Search for the cell housing the specified text and yield its (X, Y) center coordinate. 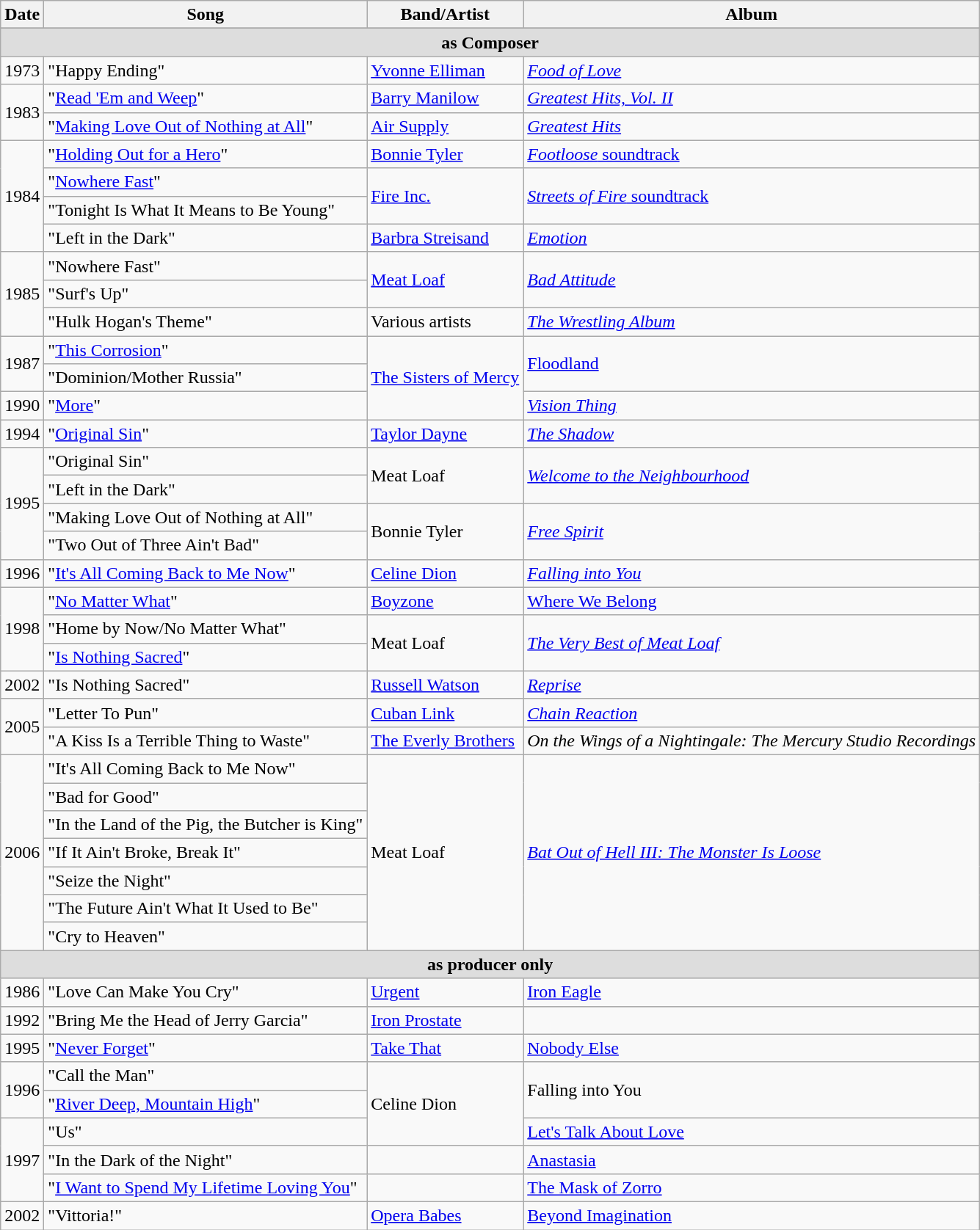
"In the Dark of the Night" (206, 1160)
"Tonight Is What It Means to Be Young" (206, 210)
The Shadow (752, 434)
"Letter To Pun" (206, 713)
Urgent (445, 992)
"Cry to Heaven" (206, 936)
"In the Land of the Pig, the Butcher is King" (206, 825)
Emotion (752, 238)
Vision Thing (752, 406)
"The Future Ain't What It Used to Be" (206, 909)
Anastasia (752, 1160)
1998 (22, 629)
Opera Babes (445, 1215)
"I Want to Spend My Lifetime Loving You" (206, 1187)
Footloose soundtrack (752, 154)
On the Wings of a Nightingale: The Mercury Studio Recordings (752, 740)
as producer only (490, 964)
1987 (22, 364)
2005 (22, 727)
"Love Can Make You Cry" (206, 992)
"Holding Out for a Hero" (206, 154)
1997 (22, 1160)
Greatest Hits (752, 126)
Barry Manilow (445, 98)
Take That (445, 1048)
"Us" (206, 1132)
The Sisters of Mercy (445, 378)
Russell Watson (445, 685)
Nobody Else (752, 1048)
"Bring Me the Head of Jerry Garcia" (206, 1020)
Song (206, 15)
1986 (22, 992)
"Call the Man" (206, 1076)
Fire Inc. (445, 196)
1990 (22, 406)
Bat Out of Hell III: The Monster Is Loose (752, 852)
Chain Reaction (752, 713)
1973 (22, 70)
"More" (206, 406)
1983 (22, 112)
The Very Best of Meat Loaf (752, 643)
The Everly Brothers (445, 740)
"No Matter What" (206, 601)
Greatest Hits, Vol. II (752, 98)
The Mask of Zorro (752, 1187)
Date (22, 15)
Streets of Fire soundtrack (752, 196)
"This Corrosion" (206, 350)
Iron Prostate (445, 1020)
"Never Forget" (206, 1048)
Floodland (752, 364)
1992 (22, 1020)
"Home by Now/No Matter What" (206, 629)
Barbra Streisand (445, 238)
Air Supply (445, 126)
Album (752, 15)
Yvonne Elliman (445, 70)
1994 (22, 434)
Reprise (752, 685)
Let's Talk About Love (752, 1132)
"Happy Ending" (206, 70)
2006 (22, 852)
"Bad for Good" (206, 796)
"A Kiss Is a Terrible Thing to Waste" (206, 740)
Free Spirit (752, 531)
Where We Belong (752, 601)
Various artists (445, 321)
"River Deep, Mountain High" (206, 1104)
1984 (22, 196)
The Wrestling Album (752, 321)
"Seize the Night" (206, 881)
Boyzone (445, 601)
"Vittoria!" (206, 1215)
Welcome to the Neighbourhood (752, 476)
"If It Ain't Broke, Break It" (206, 853)
"Hulk Hogan's Theme" (206, 321)
"Read 'Em and Weep" (206, 98)
Band/Artist (445, 15)
Cuban Link (445, 713)
"Dominion/Mother Russia" (206, 378)
Iron Eagle (752, 992)
Taylor Dayne (445, 434)
Beyond Imagination (752, 1215)
"Surf's Up" (206, 294)
Bad Attitude (752, 280)
Food of Love (752, 70)
1985 (22, 294)
as Composer (490, 43)
"Two Out of Three Ain't Bad" (206, 545)
